Detect which cell encompasses the target text, then output its [X, Y] center coordinate. 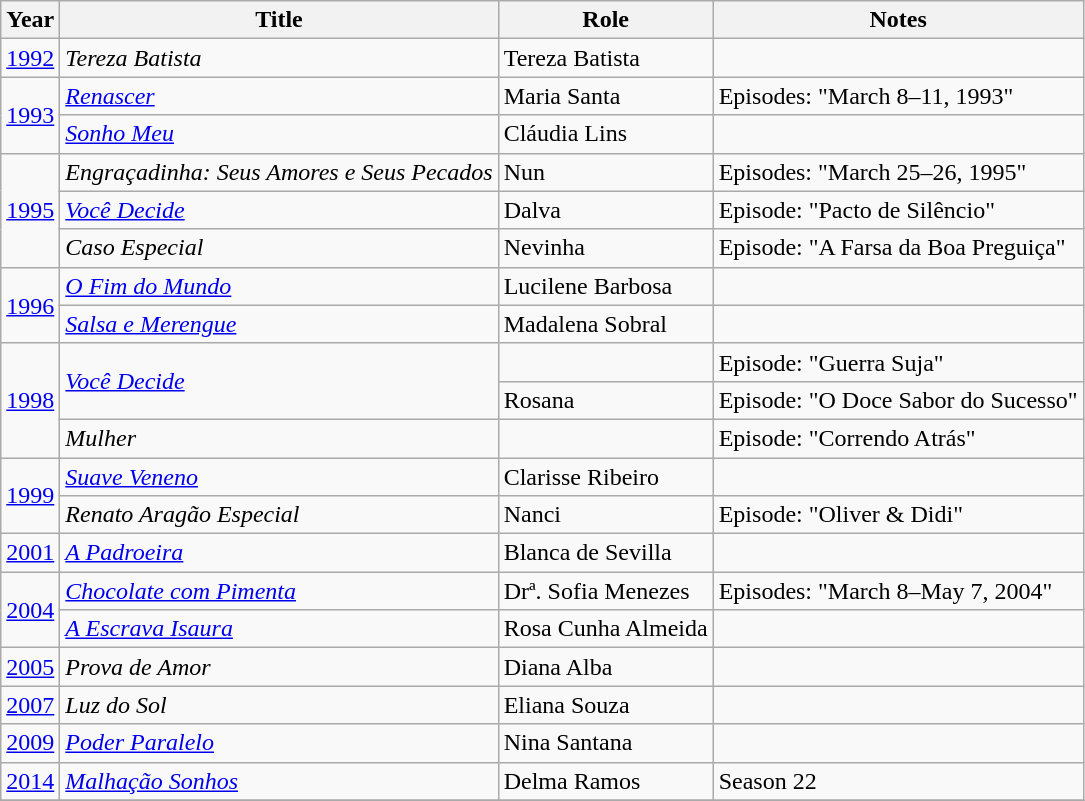
Dalva [606, 210]
Nun [606, 172]
Episode: "O Doce Sabor do Sucesso" [898, 400]
2004 [30, 610]
1992 [30, 58]
Eliana Souza [606, 705]
Luz do Sol [279, 705]
Mulher [279, 438]
Madalena Sobral [606, 324]
1998 [30, 400]
Renato Aragão Especial [279, 515]
Caso Especial [279, 248]
Maria Santa [606, 96]
Suave Veneno [279, 477]
2014 [30, 781]
Episodes: "March 8–May 7, 2004" [898, 591]
Episodes: "March 8–11, 1993" [898, 96]
Chocolate com Pimenta [279, 591]
Title [279, 20]
Year [30, 20]
1993 [30, 115]
Episodes: "March 25–26, 1995" [898, 172]
Role [606, 20]
Nina Santana [606, 743]
Episode: "Correndo Atrás" [898, 438]
Episode: "A Farsa da Boa Preguiça" [898, 248]
Cláudia Lins [606, 134]
Rosana [606, 400]
Clarisse Ribeiro [606, 477]
Delma Ramos [606, 781]
Prova de Amor [279, 667]
1996 [30, 305]
1999 [30, 496]
Nanci [606, 515]
Episode: "Pacto de Silêncio" [898, 210]
Episode: "Guerra Suja" [898, 362]
Notes [898, 20]
Salsa e Merengue [279, 324]
Renascer [279, 96]
1995 [30, 210]
2005 [30, 667]
O Fim do Mundo [279, 286]
Sonho Meu [279, 134]
Poder Paralelo [279, 743]
2009 [30, 743]
Blanca de Sevilla [606, 553]
2007 [30, 705]
2001 [30, 553]
Episode: "Oliver & Didi" [898, 515]
Diana Alba [606, 667]
Engraçadinha: Seus Amores e Seus Pecados [279, 172]
A Padroeira [279, 553]
Lucilene Barbosa [606, 286]
Rosa Cunha Almeida [606, 629]
A Escrava Isaura [279, 629]
Nevinha [606, 248]
Season 22 [898, 781]
Drª. Sofia Menezes [606, 591]
Malhação Sonhos [279, 781]
